For the text-containing cell, return its midpoint in (x, y) coordinate format. 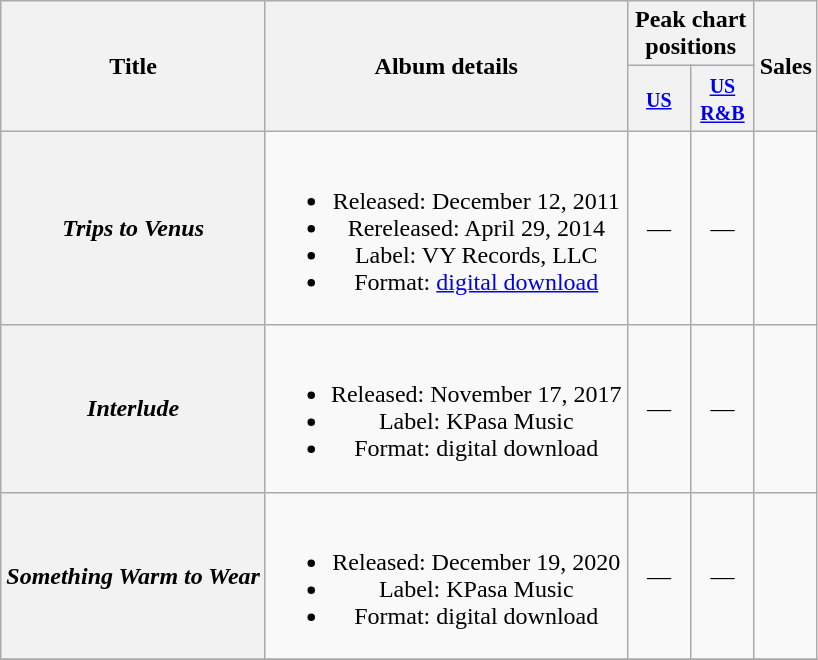
Released: November 17, 2017Label: KPasa MusicFormat: digital download (446, 408)
Peak chart positions (690, 34)
Title (134, 66)
Something Warm to Wear (134, 576)
Interlude (134, 408)
Released: December 12, 2011Rereleased: April 29, 2014Label: VY Records, LLCFormat: digital download (446, 228)
Album details (446, 66)
Sales (786, 66)
Released: December 19, 2020Label: KPasa MusicFormat: digital download (446, 576)
USR&B (723, 98)
US (659, 98)
Trips to Venus (134, 228)
